Find where the given text appears and provide that cell's center as (x, y) coordinate. 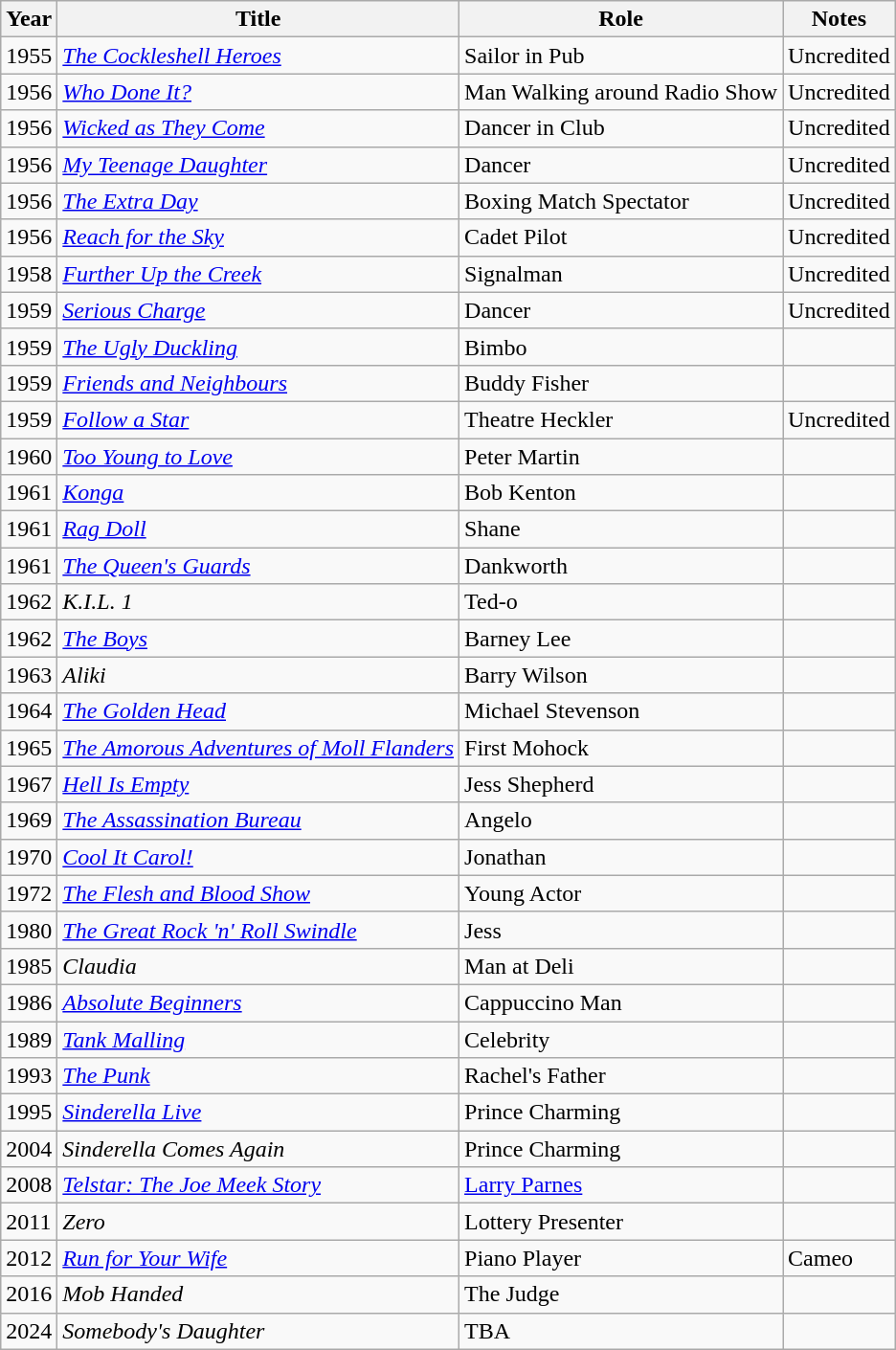
Boxing Match Spectator (621, 201)
Bimbo (621, 347)
1995 (29, 1113)
1955 (29, 56)
Bob Kenton (621, 493)
Larry Parnes (621, 1185)
Mob Handed (258, 1294)
Jess Shepherd (621, 784)
1969 (29, 821)
Jess (621, 930)
Rachel's Father (621, 1076)
Ted-o (621, 602)
Konga (258, 493)
Cappuccino Man (621, 1002)
Telstar: The Joe Meek Story (258, 1185)
Angelo (621, 821)
Piano Player (621, 1258)
Jonathan (621, 857)
Dankworth (621, 566)
The Golden Head (258, 711)
Aliki (258, 675)
Buddy Fisher (621, 383)
The Ugly Duckling (258, 347)
1965 (29, 748)
Wicked as They Come (258, 128)
Friends and Neighbours (258, 383)
1964 (29, 711)
Absolute Beginners (258, 1002)
Celebrity (621, 1039)
The Amorous Adventures of Moll Flanders (258, 748)
1993 (29, 1076)
Lottery Presenter (621, 1222)
Reach for the Sky (258, 237)
Somebody's Daughter (258, 1331)
The Punk (258, 1076)
Hell Is Empty (258, 784)
1963 (29, 675)
Title (258, 19)
Further Up the Creek (258, 274)
Barney Lee (621, 639)
2024 (29, 1331)
1989 (29, 1039)
K.I.L. 1 (258, 602)
Peter Martin (621, 457)
Man Walking around Radio Show (621, 92)
2012 (29, 1258)
Sinderella Comes Again (258, 1149)
Young Actor (621, 893)
Tank Malling (258, 1039)
The Assassination Bureau (258, 821)
Run for Your Wife (258, 1258)
The Cockleshell Heroes (258, 56)
Notes (840, 19)
Serious Charge (258, 310)
Claudia (258, 966)
Cameo (840, 1258)
1985 (29, 966)
Rag Doll (258, 529)
1970 (29, 857)
Follow a Star (258, 419)
The Judge (621, 1294)
Year (29, 19)
Man at Deli (621, 966)
Dancer in Club (621, 128)
2016 (29, 1294)
First Mohock (621, 748)
2008 (29, 1185)
Sailor in Pub (621, 56)
Michael Stevenson (621, 711)
Role (621, 19)
Barry Wilson (621, 675)
1967 (29, 784)
Too Young to Love (258, 457)
Theatre Heckler (621, 419)
Signalman (621, 274)
The Great Rock 'n' Roll Swindle (258, 930)
Shane (621, 529)
My Teenage Daughter (258, 165)
The Queen's Guards (258, 566)
The Boys (258, 639)
The Extra Day (258, 201)
1972 (29, 893)
1980 (29, 930)
1960 (29, 457)
1958 (29, 274)
2011 (29, 1222)
Cool It Carol! (258, 857)
The Flesh and Blood Show (258, 893)
TBA (621, 1331)
1986 (29, 1002)
Who Done It? (258, 92)
Cadet Pilot (621, 237)
Sinderella Live (258, 1113)
Zero (258, 1222)
2004 (29, 1149)
